Detect which cell encompasses the target text, then output its (x, y) center coordinate. 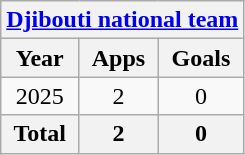
2025 (40, 96)
Djibouti national team (122, 20)
Goals (201, 58)
Total (40, 134)
Apps (118, 58)
Year (40, 58)
